Search for the cell housing the specified text and yield its [X, Y] center coordinate. 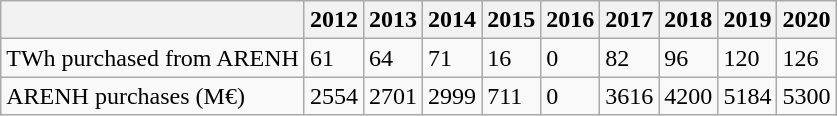
5300 [806, 96]
ARENH purchases (M€) [153, 96]
96 [688, 58]
2016 [570, 20]
120 [748, 58]
2018 [688, 20]
2020 [806, 20]
2012 [334, 20]
5184 [748, 96]
711 [512, 96]
2999 [452, 96]
2013 [392, 20]
71 [452, 58]
82 [630, 58]
64 [392, 58]
2014 [452, 20]
4200 [688, 96]
61 [334, 58]
2017 [630, 20]
2554 [334, 96]
3616 [630, 96]
2019 [748, 20]
16 [512, 58]
2701 [392, 96]
2015 [512, 20]
126 [806, 58]
TWh purchased from ARENH [153, 58]
